Identify which cell holds the provided text, then report its (x, y) central coordinate. 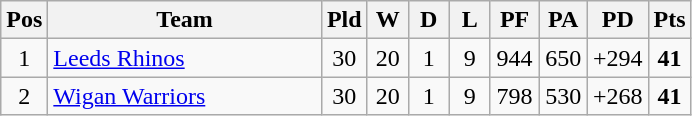
2 (24, 96)
944 (514, 58)
Team (185, 20)
PA (564, 20)
PF (514, 20)
Wigan Warriors (185, 96)
+268 (618, 96)
L (470, 20)
530 (564, 96)
798 (514, 96)
Pts (670, 20)
W (388, 20)
Leeds Rhinos (185, 58)
Pld (344, 20)
Pos (24, 20)
+294 (618, 58)
PD (618, 20)
650 (564, 58)
D (428, 20)
